Find where the given text appears and provide that cell's center as (x, y) coordinate. 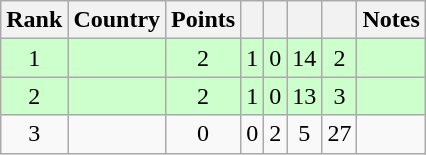
14 (304, 58)
5 (304, 134)
Points (204, 20)
27 (340, 134)
Notes (391, 20)
13 (304, 96)
Rank (34, 20)
Country (117, 20)
